Find where the given text appears and provide that cell's center as [x, y] coordinate. 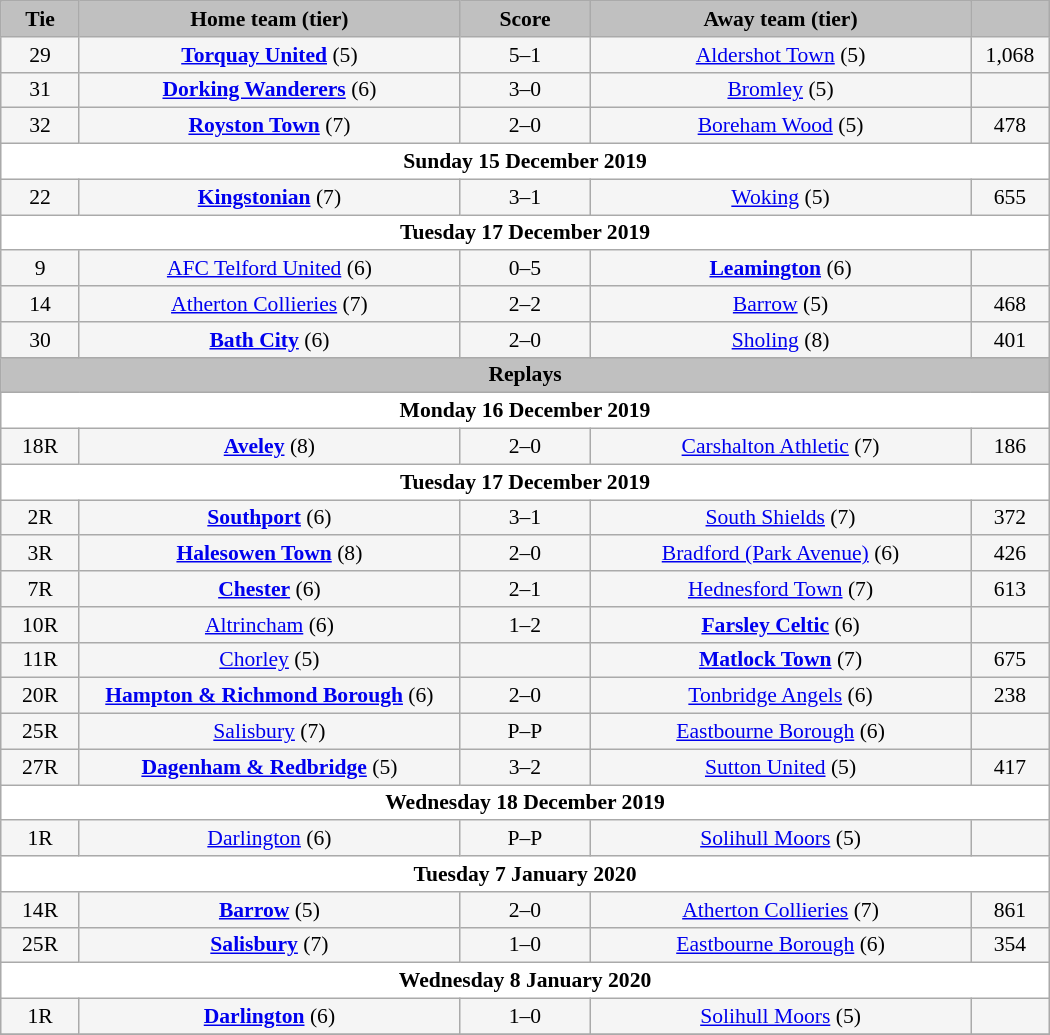
30 [40, 340]
Tie [40, 19]
Dorking Wanderers (6) [269, 90]
AFC Telford United (6) [269, 269]
Hampton & Richmond Borough (6) [269, 696]
29 [40, 55]
Tonbridge Angels (6) [781, 696]
Aveley (8) [269, 447]
Bromley (5) [781, 90]
238 [1010, 696]
2–1 [524, 589]
Wednesday 18 December 2019 [525, 803]
655 [1010, 197]
3–0 [524, 90]
27R [40, 767]
Sholing (8) [781, 340]
186 [1010, 447]
2R [40, 518]
Home team (tier) [269, 19]
1,068 [1010, 55]
675 [1010, 660]
31 [40, 90]
Monday 16 December 2019 [525, 411]
Royston Town (7) [269, 126]
Boreham Wood (5) [781, 126]
Sutton United (5) [781, 767]
Score [524, 19]
Dagenham & Redbridge (5) [269, 767]
20R [40, 696]
Away team (tier) [781, 19]
861 [1010, 910]
Tuesday 7 January 2020 [525, 874]
Wednesday 8 January 2020 [525, 981]
11R [40, 660]
468 [1010, 304]
Halesowen Town (8) [269, 554]
Kingstonian (7) [269, 197]
Carshalton Athletic (7) [781, 447]
417 [1010, 767]
South Shields (7) [781, 518]
Torquay United (5) [269, 55]
9 [40, 269]
Sunday 15 December 2019 [525, 162]
Farsley Celtic (6) [781, 625]
Chester (6) [269, 589]
10R [40, 625]
Southport (6) [269, 518]
7R [40, 589]
2–2 [524, 304]
3R [40, 554]
1–2 [524, 625]
372 [1010, 518]
Leamington (6) [781, 269]
3–2 [524, 767]
14 [40, 304]
Chorley (5) [269, 660]
478 [1010, 126]
401 [1010, 340]
Altrincham (6) [269, 625]
613 [1010, 589]
14R [40, 910]
18R [40, 447]
0–5 [524, 269]
Bradford (Park Avenue) (6) [781, 554]
22 [40, 197]
Woking (5) [781, 197]
Matlock Town (7) [781, 660]
Hednesford Town (7) [781, 589]
32 [40, 126]
Bath City (6) [269, 340]
Replays [525, 375]
354 [1010, 945]
426 [1010, 554]
Aldershot Town (5) [781, 55]
5–1 [524, 55]
